Search for the cell housing the specified text and yield its [X, Y] center coordinate. 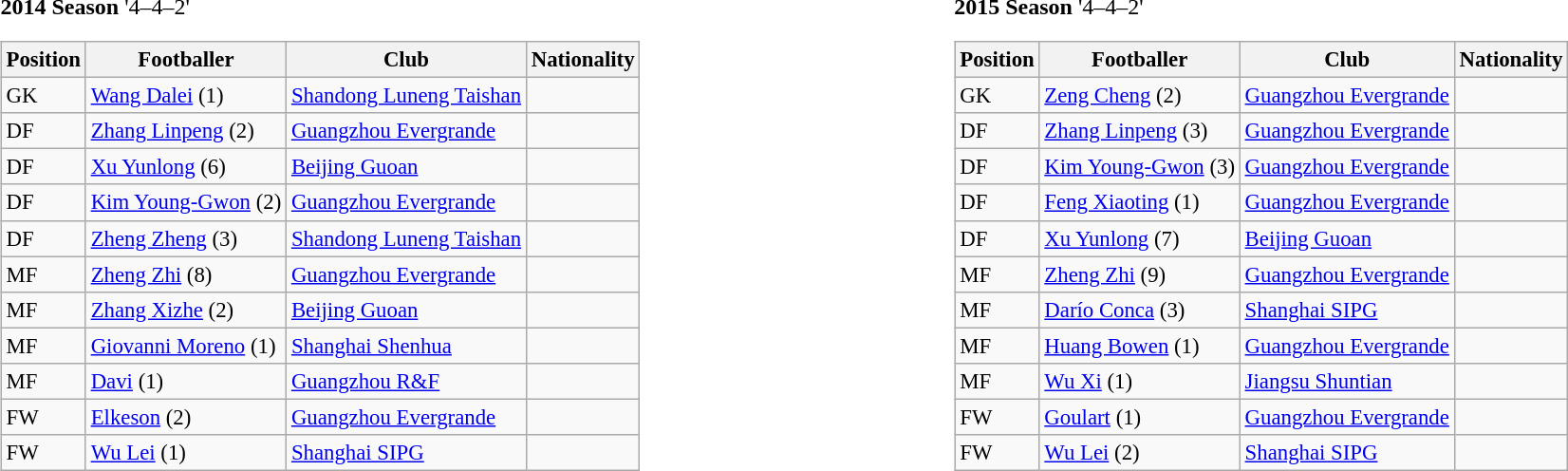
Shanghai Shenhua [406, 346]
Xu Yunlong (7) [1139, 238]
Zhang Linpeng (3) [1139, 131]
Zheng Zheng (3) [186, 238]
Wu Lei (1) [186, 453]
Jiangsu Shuntian [1347, 381]
Kim Young-Gwon (3) [1139, 167]
Davi (1) [186, 381]
Giovanni Moreno (1) [186, 346]
Zhang Xizhe (2) [186, 310]
Darío Conca (3) [1139, 310]
Zeng Cheng (2) [1139, 96]
Elkeson (2) [186, 417]
Zheng Zhi (9) [1139, 274]
Huang Bowen (1) [1139, 346]
Zhang Linpeng (2) [186, 131]
Wang Dalei (1) [186, 96]
Wu Lei (2) [1139, 453]
Wu Xi (1) [1139, 381]
Kim Young-Gwon (2) [186, 202]
Feng Xiaoting (1) [1139, 202]
Guangzhou R&F [406, 381]
Zheng Zhi (8) [186, 274]
Xu Yunlong (6) [186, 167]
Goulart (1) [1139, 417]
